Output the [X, Y] coordinate of the center of the cell containing the given text.  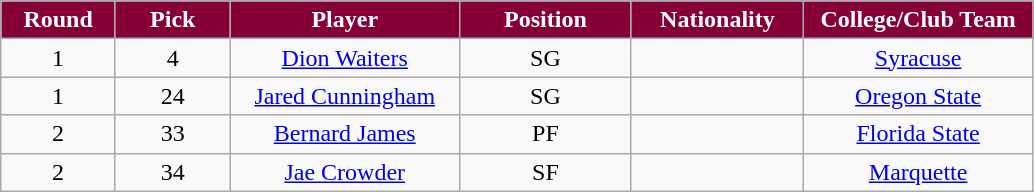
34 [172, 172]
Position [545, 20]
Oregon State [918, 96]
Nationality [717, 20]
Syracuse [918, 58]
SF [545, 172]
Florida State [918, 134]
4 [172, 58]
Player [344, 20]
Dion Waiters [344, 58]
24 [172, 96]
Jared Cunningham [344, 96]
Round [58, 20]
College/Club Team [918, 20]
Bernard James [344, 134]
Pick [172, 20]
33 [172, 134]
PF [545, 134]
Marquette [918, 172]
Jae Crowder [344, 172]
